Detect which cell encompasses the target text, then output its (X, Y) center coordinate. 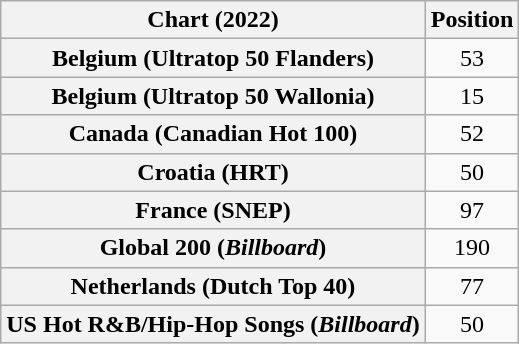
15 (472, 96)
Netherlands (Dutch Top 40) (213, 286)
190 (472, 248)
Belgium (Ultratop 50 Flanders) (213, 58)
Position (472, 20)
France (SNEP) (213, 210)
Chart (2022) (213, 20)
53 (472, 58)
Belgium (Ultratop 50 Wallonia) (213, 96)
Croatia (HRT) (213, 172)
77 (472, 286)
Canada (Canadian Hot 100) (213, 134)
97 (472, 210)
US Hot R&B/Hip-Hop Songs (Billboard) (213, 324)
52 (472, 134)
Global 200 (Billboard) (213, 248)
